Scan for the cell matching the given text and deliver its (X, Y) coordinate at center. 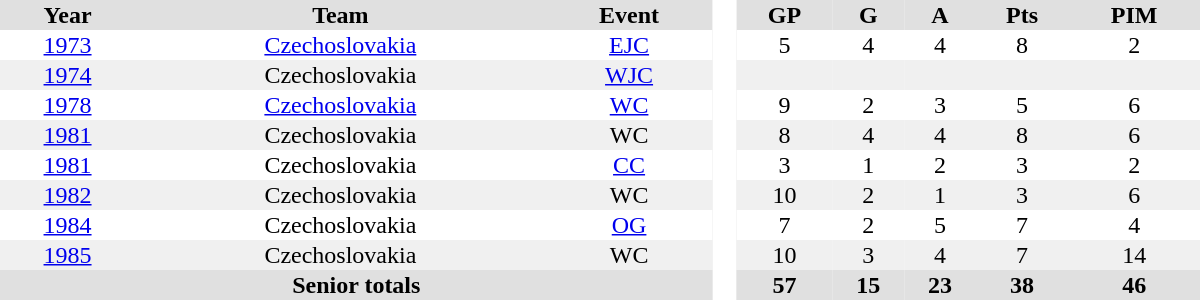
Pts (1022, 15)
23 (940, 285)
G (869, 15)
OG (630, 225)
9 (784, 105)
46 (1134, 285)
Team (340, 15)
1974 (68, 75)
PIM (1134, 15)
GP (784, 15)
WJC (630, 75)
Year (68, 15)
Event (630, 15)
14 (1134, 255)
1982 (68, 195)
1984 (68, 225)
15 (869, 285)
CC (630, 165)
38 (1022, 285)
57 (784, 285)
1985 (68, 255)
1978 (68, 105)
A (940, 15)
1973 (68, 45)
Senior totals (356, 285)
EJC (630, 45)
